Pinpoint the cell where the given text exists, returning its [X, Y] midpoint coordinate. 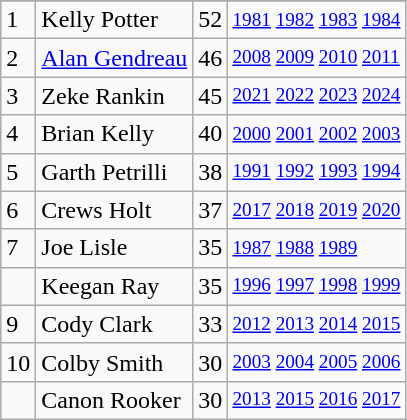
3 [18, 96]
40 [210, 134]
2 [18, 58]
Brian Kelly [114, 134]
Kelly Potter [114, 20]
2013 2015 2016 2017 [316, 400]
1991 1992 1993 1994 [316, 172]
2008 2009 2010 2011 [316, 58]
33 [210, 324]
1981 1982 1983 1984 [316, 20]
Keegan Ray [114, 286]
Joe Lisle [114, 248]
38 [210, 172]
52 [210, 20]
Canon Rooker [114, 400]
Zeke Rankin [114, 96]
37 [210, 210]
1 [18, 20]
2003 2004 2005 2006 [316, 362]
Cody Clark [114, 324]
2021 2022 2023 2024 [316, 96]
Alan Gendreau [114, 58]
2000 2001 2002 2003 [316, 134]
Crews Holt [114, 210]
Garth Petrilli [114, 172]
46 [210, 58]
2017 2018 2019 2020 [316, 210]
9 [18, 324]
10 [18, 362]
1987 1988 1989 [316, 248]
7 [18, 248]
2012 2013 2014 2015 [316, 324]
1996 1997 1998 1999 [316, 286]
4 [18, 134]
Colby Smith [114, 362]
5 [18, 172]
6 [18, 210]
45 [210, 96]
